Capture the cell that displays the provided text and extract its [x, y] central coordinate. 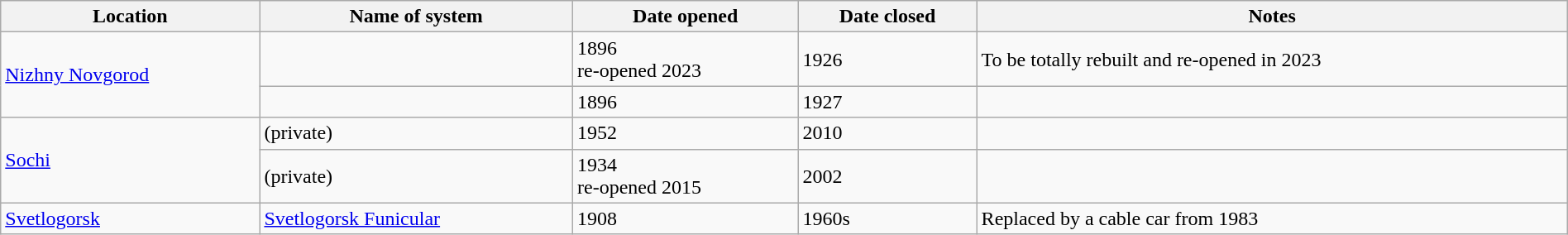
1896re-opened 2023 [685, 60]
Svetlogorsk [131, 218]
Name of system [417, 17]
1927 [887, 102]
To be totally rebuilt and re-opened in 2023 [1272, 60]
1934re-opened 2015 [685, 175]
Svetlogorsk Funicular [417, 218]
Sochi [131, 161]
1896 [685, 102]
1952 [685, 133]
Date closed [887, 17]
Notes [1272, 17]
Replaced by a cable car from 1983 [1272, 218]
Date opened [685, 17]
2002 [887, 175]
Location [131, 17]
Nizhny Novgorod [131, 74]
1926 [887, 60]
1960s [887, 218]
2010 [887, 133]
1908 [685, 218]
